Detect which cell encompasses the target text, then output its [x, y] center coordinate. 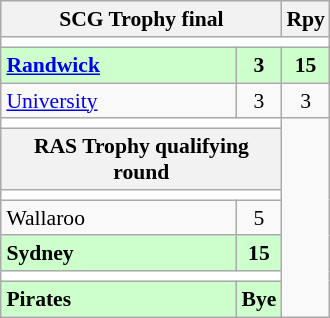
Randwick [118, 65]
RAS Trophy qualifying round [141, 158]
University [118, 101]
SCG Trophy final [141, 19]
Bye [258, 299]
Sydney [118, 253]
Rpy [306, 19]
5 [258, 218]
Wallaroo [118, 218]
Pirates [118, 299]
